Extract the [x, y] coordinate from the center of the cell holding the provided text.  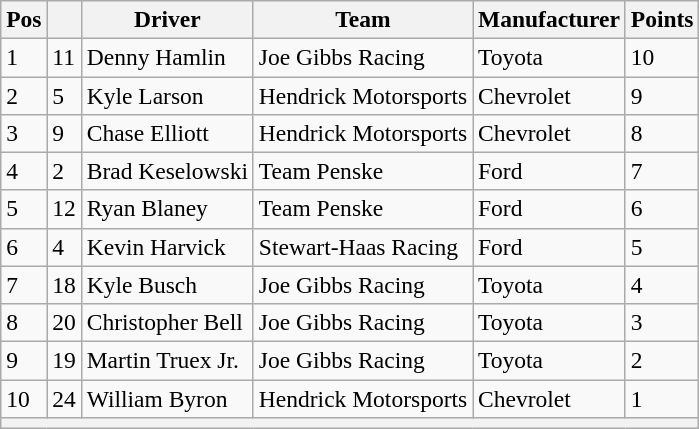
Stewart-Haas Racing [362, 247]
24 [64, 398]
20 [64, 322]
Denny Hamlin [167, 57]
Christopher Bell [167, 322]
18 [64, 285]
Chase Elliott [167, 133]
11 [64, 57]
Ryan Blaney [167, 209]
Team [362, 19]
12 [64, 209]
Martin Truex Jr. [167, 360]
Driver [167, 19]
Kyle Busch [167, 285]
Points [662, 19]
William Byron [167, 398]
19 [64, 360]
Kyle Larson [167, 95]
Pos [24, 19]
Manufacturer [550, 19]
Brad Keselowski [167, 171]
Kevin Harvick [167, 247]
